Find where the given text appears and provide that cell's center as [X, Y] coordinate. 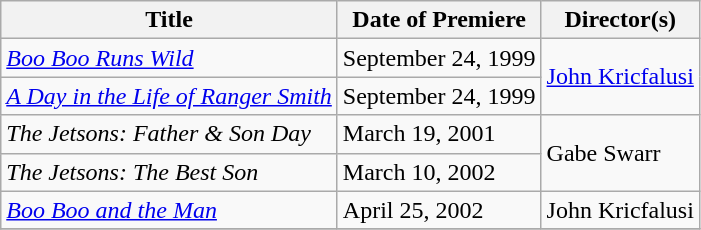
Director(s) [620, 20]
Boo Boo and the Man [170, 210]
Date of Premiere [439, 20]
March 10, 2002 [439, 172]
A Day in the Life of Ranger Smith [170, 96]
Boo Boo Runs Wild [170, 58]
The Jetsons: Father & Son Day [170, 134]
The Jetsons: The Best Son [170, 172]
March 19, 2001 [439, 134]
Gabe Swarr [620, 153]
Title [170, 20]
April 25, 2002 [439, 210]
